Detect which cell encompasses the target text, then output its [x, y] center coordinate. 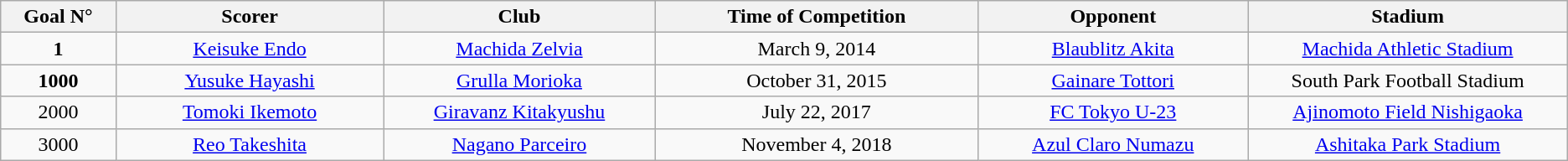
Ashitaka Park Stadium [1407, 144]
1000 [59, 80]
Keisuke Endo [250, 49]
Tomoki Ikemoto [250, 112]
November 4, 2018 [817, 144]
Stadium [1407, 17]
Opponent [1113, 17]
Time of Competition [817, 17]
Azul Claro Numazu [1113, 144]
FC Tokyo U-23 [1113, 112]
Yusuke Hayashi [250, 80]
Giravanz Kitakyushu [519, 112]
1 [59, 49]
Machida Athletic Stadium [1407, 49]
March 9, 2014 [817, 49]
Ajinomoto Field Nishigaoka [1407, 112]
October 31, 2015 [817, 80]
Reo Takeshita [250, 144]
Blaublitz Akita [1113, 49]
Grulla Morioka [519, 80]
Machida Zelvia [519, 49]
Goal N° [59, 17]
Club [519, 17]
July 22, 2017 [817, 112]
South Park Football Stadium [1407, 80]
Gainare Tottori [1113, 80]
2000 [59, 112]
Scorer [250, 17]
3000 [59, 144]
Nagano Parceiro [519, 144]
